Identify which cell holds the provided text, then report its (x, y) central coordinate. 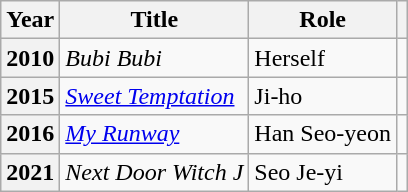
Bubi Bubi (154, 58)
2010 (30, 58)
Year (30, 20)
2016 (30, 134)
Title (154, 20)
Seo Je-yi (323, 172)
Role (323, 20)
Next Door Witch J (154, 172)
My Runway (154, 134)
Ji-ho (323, 96)
Han Seo-yeon (323, 134)
2021 (30, 172)
2015 (30, 96)
Herself (323, 58)
Sweet Temptation (154, 96)
